Return the [x, y] coordinate for the center point of the cell that contains the specified text.  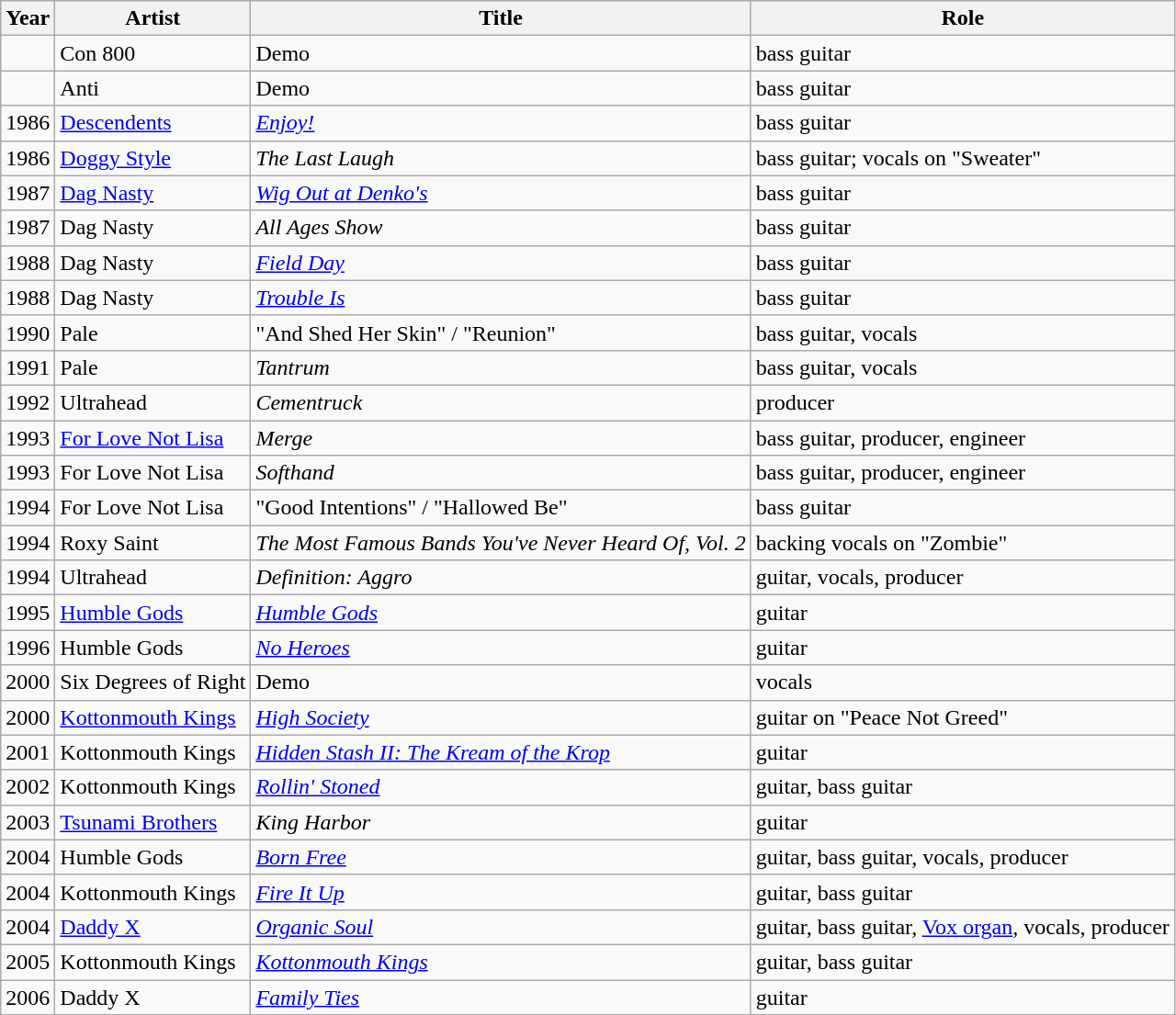
1995 [28, 613]
1991 [28, 367]
All Ages Show [501, 228]
"And Shed Her Skin" / "Reunion" [501, 333]
2002 [28, 787]
guitar, vocals, producer [963, 578]
1992 [28, 402]
High Society [501, 717]
Organic Soul [501, 927]
backing vocals on "Zombie" [963, 543]
Six Degrees of Right [153, 682]
bass guitar; vocals on "Sweater" [963, 158]
King Harbor [501, 822]
Trouble Is [501, 298]
Rollin' Stoned [501, 787]
"Good Intentions" / "Hallowed Be" [501, 508]
Roxy Saint [153, 543]
Merge [501, 438]
Softhand [501, 473]
Wig Out at Denko's [501, 193]
2005 [28, 962]
guitar on "Peace Not Greed" [963, 717]
The Most Famous Bands You've Never Heard Of, Vol. 2 [501, 543]
Tsunami Brothers [153, 822]
Field Day [501, 263]
Con 800 [153, 53]
producer [963, 402]
Year [28, 18]
vocals [963, 682]
1996 [28, 648]
Enjoy! [501, 123]
Family Ties [501, 997]
Definition: Aggro [501, 578]
Fire It Up [501, 892]
Cementruck [501, 402]
Doggy Style [153, 158]
Hidden Stash II: The Kream of the Krop [501, 752]
guitar, bass guitar, vocals, producer [963, 857]
2006 [28, 997]
Title [501, 18]
2003 [28, 822]
Anti [153, 88]
The Last Laugh [501, 158]
Tantrum [501, 367]
1990 [28, 333]
Descendents [153, 123]
Role [963, 18]
guitar, bass guitar, Vox organ, vocals, producer [963, 927]
Artist [153, 18]
No Heroes [501, 648]
Born Free [501, 857]
2001 [28, 752]
